Pinpoint the cell where the given text exists, returning its (X, Y) midpoint coordinate. 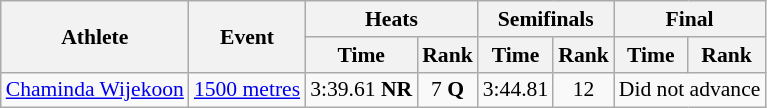
Athlete (95, 36)
Event (247, 36)
3:39.61 NR (361, 90)
3:44.81 (516, 90)
7 Q (448, 90)
Did not advance (690, 90)
1500 metres (247, 90)
12 (584, 90)
Chaminda Wijekoon (95, 90)
Semifinals (546, 19)
Heats (392, 19)
Final (690, 19)
